Output the (X, Y) coordinate of the center of the cell containing the given text.  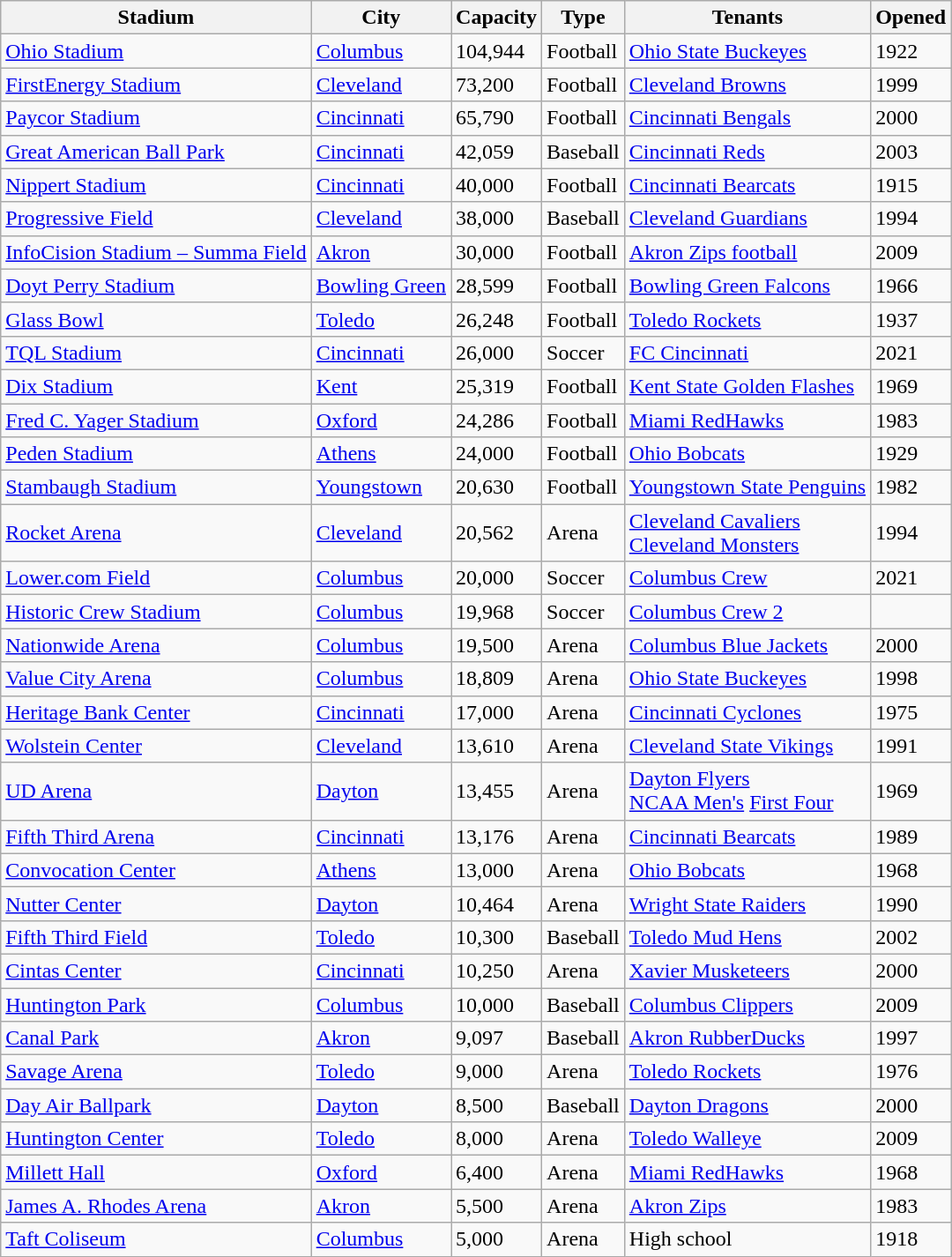
13,455 (497, 792)
Dayton Dragons (747, 1105)
Progressive Field (156, 219)
13,000 (497, 870)
Nutter Center (156, 904)
Columbus Crew (747, 578)
Nationwide Arena (156, 645)
Paycor Stadium (156, 118)
City (381, 18)
Glass Bowl (156, 319)
20,000 (497, 578)
13,176 (497, 837)
Stambaugh Stadium (156, 487)
26,000 (497, 353)
19,500 (497, 645)
Huntington Park (156, 1004)
10,000 (497, 1004)
Wolstein Center (156, 746)
James A. Rhodes Arena (156, 1206)
Akron Zips (747, 1206)
1918 (911, 1239)
Heritage Bank Center (156, 712)
Savage Arena (156, 1072)
Bowling Green (381, 286)
Capacity (497, 18)
25,319 (497, 386)
2002 (911, 937)
Cleveland Browns (747, 85)
9,097 (497, 1038)
1991 (911, 746)
Cincinnati Cyclones (747, 712)
1989 (911, 837)
1966 (911, 286)
28,599 (497, 286)
24,286 (497, 420)
Convocation Center (156, 870)
Tenants (747, 18)
InfoCision Stadium – Summa Field (156, 252)
Columbus Crew 2 (747, 612)
Wright State Raiders (747, 904)
26,248 (497, 319)
Fifth Third Field (156, 937)
Cleveland Guardians (747, 219)
40,000 (497, 185)
104,944 (497, 51)
1997 (911, 1038)
42,059 (497, 152)
Historic Crew Stadium (156, 612)
Columbus Clippers (747, 1004)
24,000 (497, 454)
Great American Ball Park (156, 152)
FirstEnergy Stadium (156, 85)
Peden Stadium (156, 454)
10,250 (497, 971)
Akron RubberDucks (747, 1038)
5,500 (497, 1206)
8,500 (497, 1105)
FC Cincinnati (747, 353)
73,200 (497, 85)
Toledo Walleye (747, 1139)
Taft Coliseum (156, 1239)
1976 (911, 1072)
Cintas Center (156, 971)
1915 (911, 185)
Xavier Musketeers (747, 971)
Cleveland Cavaliers Cleveland Monsters (747, 532)
Fifth Third Arena (156, 837)
Value City Arena (156, 679)
1998 (911, 679)
Huntington Center (156, 1139)
Nippert Stadium (156, 185)
17,000 (497, 712)
TQL Stadium (156, 353)
Type (584, 18)
19,968 (497, 612)
1990 (911, 904)
UD Arena (156, 792)
Dix Stadium (156, 386)
5,000 (497, 1239)
Toledo Mud Hens (747, 937)
8,000 (497, 1139)
Rocket Arena (156, 532)
Cincinnati Bengals (747, 118)
30,000 (497, 252)
Youngstown State Penguins (747, 487)
Akron Zips football (747, 252)
Stadium (156, 18)
1922 (911, 51)
Ohio Stadium (156, 51)
1975 (911, 712)
1999 (911, 85)
18,809 (497, 679)
Millett Hall (156, 1172)
1982 (911, 487)
Fred C. Yager Stadium (156, 420)
High school (747, 1239)
1929 (911, 454)
Cincinnati Reds (747, 152)
6,400 (497, 1172)
38,000 (497, 219)
65,790 (497, 118)
Day Air Ballpark (156, 1105)
Dayton FlyersNCAA Men's First Four (747, 792)
Youngstown (381, 487)
10,300 (497, 937)
20,562 (497, 532)
Doyt Perry Stadium (156, 286)
Lower.com Field (156, 578)
9,000 (497, 1072)
Bowling Green Falcons (747, 286)
Columbus Blue Jackets (747, 645)
10,464 (497, 904)
Cleveland State Vikings (747, 746)
20,630 (497, 487)
13,610 (497, 746)
Canal Park (156, 1038)
1937 (911, 319)
Kent State Golden Flashes (747, 386)
2003 (911, 152)
Kent (381, 386)
Opened (911, 18)
